Extract the [X, Y] coordinate from the center of the cell holding the provided text.  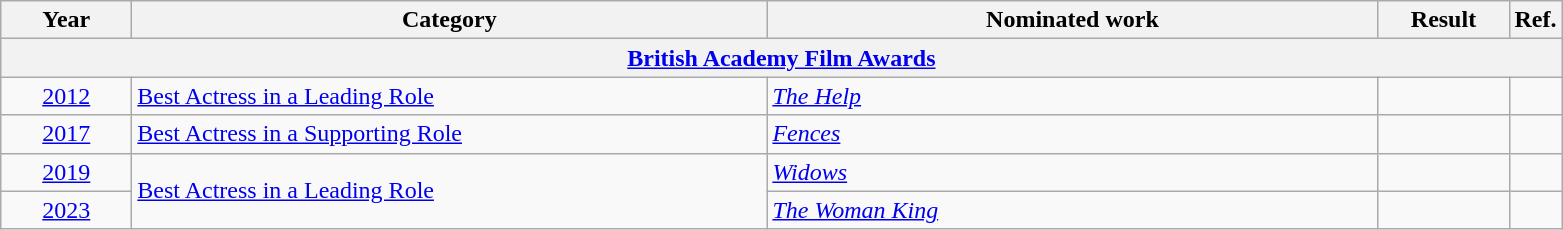
Year [66, 20]
Nominated work [1072, 20]
Ref. [1536, 20]
Category [450, 20]
British Academy Film Awards [782, 58]
Best Actress in a Supporting Role [450, 134]
Result [1444, 20]
2019 [66, 172]
2012 [66, 96]
Fences [1072, 134]
2017 [66, 134]
The Woman King [1072, 210]
2023 [66, 210]
Widows [1072, 172]
The Help [1072, 96]
